Pinpoint the cell where the given text exists, returning its (x, y) midpoint coordinate. 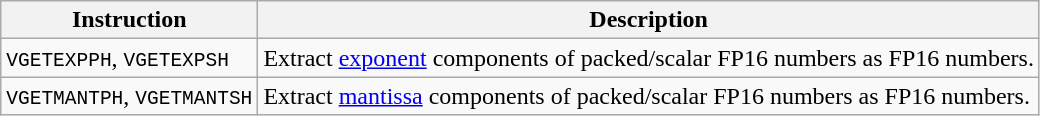
Extract mantissa components of packed/scalar FP16 numbers as FP16 numbers. (649, 96)
Extract exponent components of packed/scalar FP16 numbers as FP16 numbers. (649, 58)
Description (649, 20)
VGETMANTPH, VGETMANTSH (130, 96)
VGETEXPPH, VGETEXPSH (130, 58)
Instruction (130, 20)
